Return [X, Y] of the center of cell containing provided text 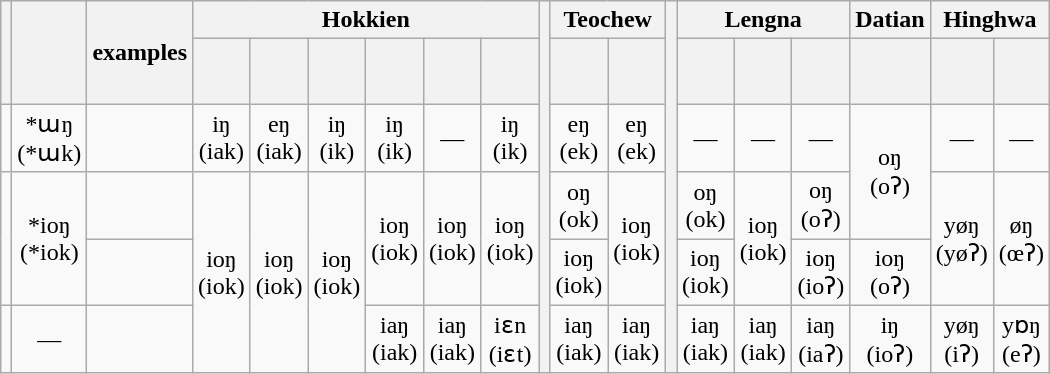
Datian [890, 20]
*ɯŋ(*ɯk) [50, 138]
ioŋ(ioʔ) [821, 272]
examples [140, 52]
Teochew [608, 20]
iŋ(iak) [222, 138]
ioŋ(oʔ) [890, 272]
yøŋ(yøʔ) [962, 238]
iɛn(iɛt) [510, 339]
iaŋ(iaʔ) [821, 339]
yɒŋ(eʔ) [1021, 339]
iŋ(ioʔ) [890, 339]
Lengna [764, 20]
yøŋ(iʔ) [962, 339]
Hokkien [366, 20]
eŋ(iak) [279, 138]
øŋ(œʔ) [1021, 238]
*ioŋ(*iok) [50, 238]
Hinghwa [990, 20]
